Search for the cell housing the specified text and yield its (x, y) center coordinate. 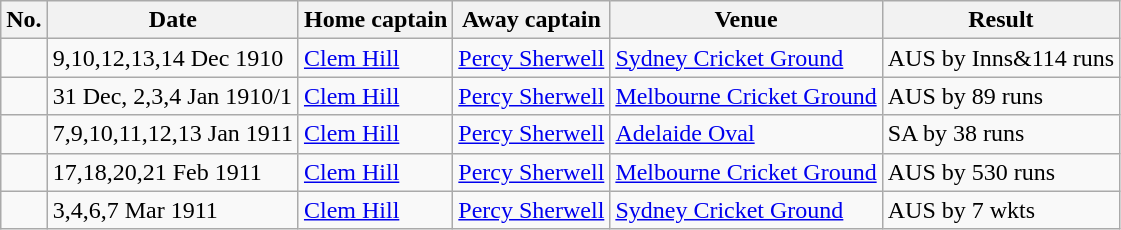
Home captain (375, 20)
No. (24, 20)
17,18,20,21 Feb 1911 (172, 172)
7,9,10,11,12,13 Jan 1911 (172, 134)
Venue (746, 20)
31 Dec, 2,3,4 Jan 1910/1 (172, 96)
AUS by Inns&114 runs (1001, 58)
SA by 38 runs (1001, 134)
AUS by 89 runs (1001, 96)
Date (172, 20)
AUS by 7 wkts (1001, 210)
3,4,6,7 Mar 1911 (172, 210)
Adelaide Oval (746, 134)
Away captain (532, 20)
Result (1001, 20)
9,10,12,13,14 Dec 1910 (172, 58)
AUS by 530 runs (1001, 172)
